From the cell containing the given text, extract its center point as (X, Y) coordinate. 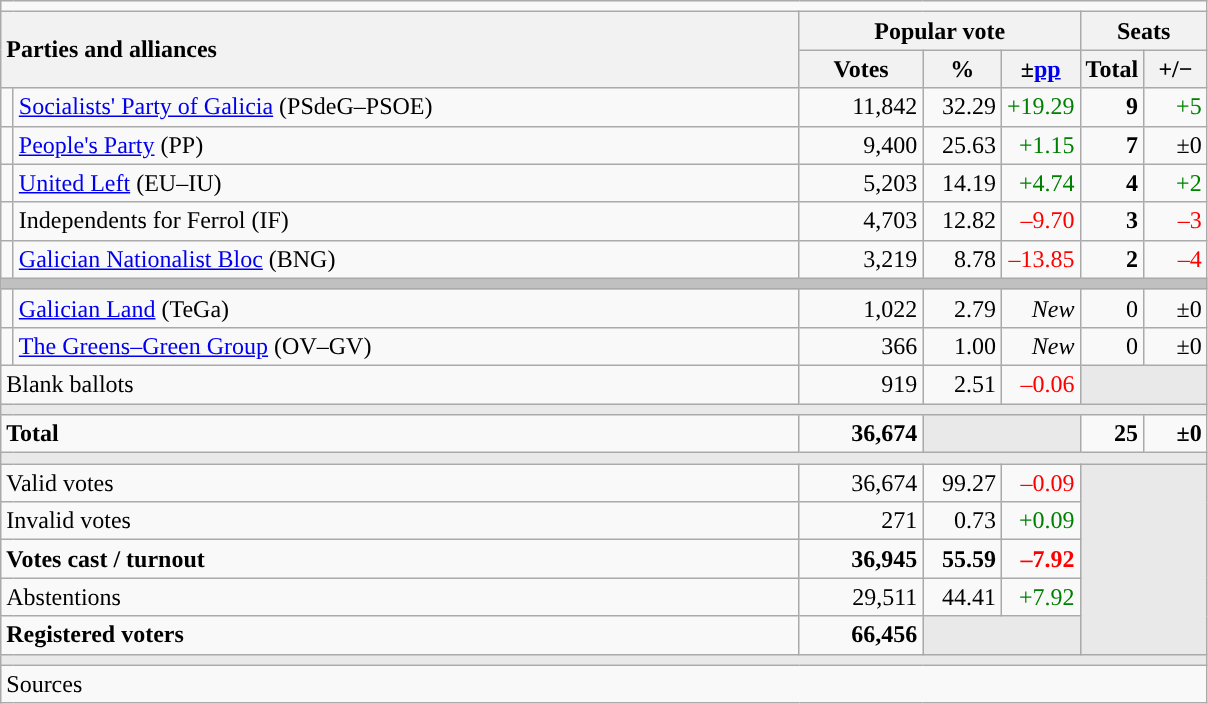
United Left (EU–IU) (406, 183)
+19.29 (1040, 107)
271 (861, 521)
14.19 (962, 183)
366 (861, 346)
Votes cast / turnout (400, 559)
+1.15 (1040, 145)
+/− (1176, 69)
1.00 (962, 346)
1,022 (861, 308)
+0.09 (1040, 521)
9,400 (861, 145)
11,842 (861, 107)
2.51 (962, 384)
% (962, 69)
The Greens–Green Group (OV–GV) (406, 346)
0.73 (962, 521)
Socialists' Party of Galicia (PSdeG–PSOE) (406, 107)
Invalid votes (400, 521)
Independents for Ferrol (IF) (406, 221)
Valid votes (400, 483)
66,456 (861, 635)
+4.74 (1040, 183)
36,945 (861, 559)
Seats (1144, 31)
+2 (1176, 183)
±pp (1040, 69)
–13.85 (1040, 259)
Registered voters (400, 635)
44.41 (962, 597)
3,219 (861, 259)
Parties and alliances (400, 50)
55.59 (962, 559)
12.82 (962, 221)
5,203 (861, 183)
+5 (1176, 107)
–4 (1176, 259)
25.63 (962, 145)
7 (1112, 145)
Blank ballots (400, 384)
99.27 (962, 483)
Galician Nationalist Bloc (BNG) (406, 259)
Abstentions (400, 597)
–9.70 (1040, 221)
–0.09 (1040, 483)
–0.06 (1040, 384)
4 (1112, 183)
Popular vote (940, 31)
2 (1112, 259)
29,511 (861, 597)
–3 (1176, 221)
4,703 (861, 221)
+7.92 (1040, 597)
2.79 (962, 308)
919 (861, 384)
Votes (861, 69)
25 (1112, 434)
–7.92 (1040, 559)
9 (1112, 107)
Sources (604, 684)
Galician Land (TeGa) (406, 308)
People's Party (PP) (406, 145)
8.78 (962, 259)
3 (1112, 221)
32.29 (962, 107)
